Locate the cell with the specified text and output its [X, Y] center coordinate. 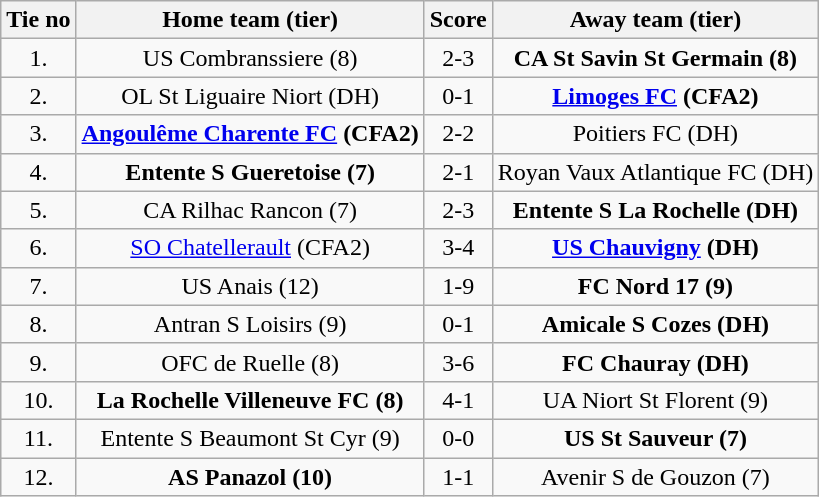
1. [38, 58]
OL St Liguaire Niort (DH) [250, 96]
FC Nord 17 (9) [656, 286]
AS Panazol (10) [250, 477]
11. [38, 438]
0-0 [458, 438]
3. [38, 134]
US Anais (12) [250, 286]
Entente S Gueretoise (7) [250, 172]
7. [38, 286]
Antran S Loisirs (9) [250, 324]
Avenir S de Gouzon (7) [656, 477]
Home team (tier) [250, 20]
6. [38, 248]
OFC de Ruelle (8) [250, 362]
12. [38, 477]
4-1 [458, 400]
US Combranssiere (8) [250, 58]
1-9 [458, 286]
SO Chatellerault (CFA2) [250, 248]
2-1 [458, 172]
8. [38, 324]
Royan Vaux Atlantique FC (DH) [656, 172]
Entente S La Rochelle (DH) [656, 210]
3-6 [458, 362]
2. [38, 96]
Away team (tier) [656, 20]
La Rochelle Villeneuve FC (8) [250, 400]
1-1 [458, 477]
CA St Savin St Germain (8) [656, 58]
10. [38, 400]
Entente S Beaumont St Cyr (9) [250, 438]
US Chauvigny (DH) [656, 248]
2-2 [458, 134]
5. [38, 210]
FC Chauray (DH) [656, 362]
CA Rilhac Rancon (7) [250, 210]
US St Sauveur (7) [656, 438]
Poitiers FC (DH) [656, 134]
4. [38, 172]
3-4 [458, 248]
Tie no [38, 20]
Score [458, 20]
9. [38, 362]
UA Niort St Florent (9) [656, 400]
Angoulême Charente FC (CFA2) [250, 134]
Amicale S Cozes (DH) [656, 324]
Limoges FC (CFA2) [656, 96]
